Determine the [X, Y] coordinate at the center of the cell enclosing the given text.  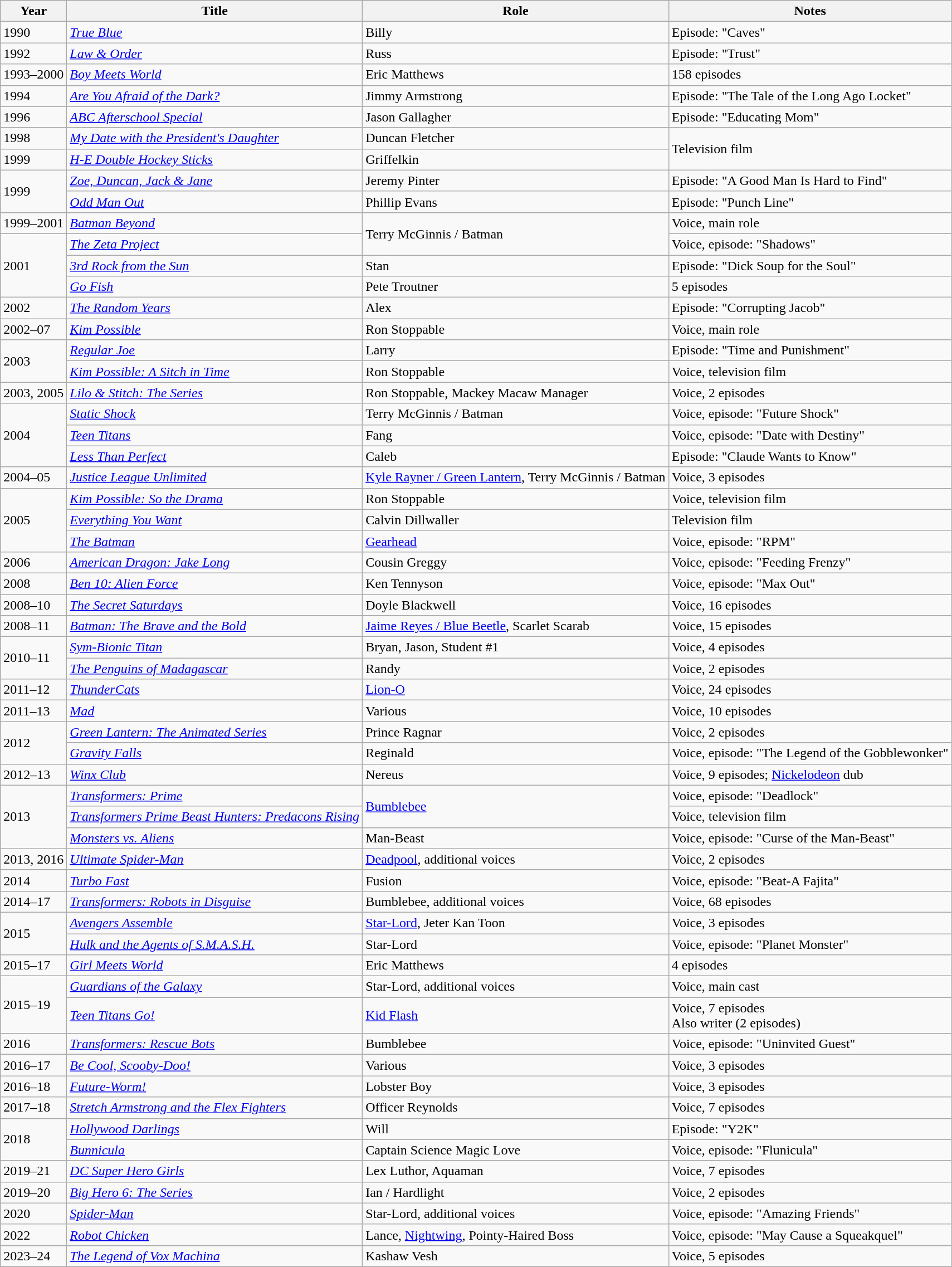
Lance, Nightwing, Pointy-Haired Boss [516, 1235]
2014–17 [33, 901]
Future-Worm! [215, 1086]
Episode: "Trust" [810, 53]
Voice, 68 episodes [810, 901]
2006 [33, 562]
The Legend of Vox Machina [215, 1256]
Voice, episode: "Beat-A Fajita" [810, 880]
Lion-O [516, 690]
Episode: "The Tale of the Long Ago Locket" [810, 96]
2012 [33, 743]
2008–11 [33, 626]
Calvin Dillwaller [516, 520]
Voice, 4 episodes [810, 647]
The Random Years [215, 308]
Voice, episode: "Date with Destiny" [810, 435]
Kim Possible [215, 329]
Voice, 16 episodes [810, 605]
2017–18 [33, 1108]
Be Cool, Scooby-Doo! [215, 1065]
Regular Joe [215, 350]
2001 [33, 265]
Star-Lord, Jeter Kan Toon [516, 923]
Captain Science Magic Love [516, 1150]
Hollywood Darlings [215, 1129]
2011–13 [33, 711]
Winx Club [215, 774]
Lilo & Stitch: The Series [215, 393]
Phillip Evans [516, 202]
Big Hero 6: The Series [215, 1192]
Episode: "Time and Punishment" [810, 350]
Voice, episode: "May Cause a Squeakquel" [810, 1235]
Teen Titans [215, 435]
Static Shock [215, 414]
Voice, episode: "Amazing Friends" [810, 1214]
Justice League Unlimited [215, 477]
Transformers: Robots in Disguise [215, 901]
2013 [33, 817]
Deadpool, additional voices [516, 859]
2004–05 [33, 477]
Transformers Prime Beast Hunters: Predacons Rising [215, 817]
Voice, 15 episodes [810, 626]
2019–20 [33, 1192]
Girl Meets World [215, 966]
Monsters vs. Aliens [215, 838]
Officer Reynolds [516, 1108]
3rd Rock from the Sun [215, 266]
Voice, episode: "Flunicula" [810, 1150]
Kid Flash [516, 1015]
Kim Possible: A Sitch in Time [215, 372]
Voice, episode: "Deadlock" [810, 796]
Episode: "Punch Line" [810, 202]
2016–18 [33, 1086]
Lex Luthor, Aquaman [516, 1171]
Griffelkin [516, 159]
Green Lantern: The Animated Series [215, 732]
Episode: "Educating Mom" [810, 117]
Voice, episode: "Shadows" [810, 244]
Stan [516, 266]
2003, 2005 [33, 393]
2002–07 [33, 329]
Voice, episode: "Future Shock" [810, 414]
Voice, episode: "Max Out" [810, 583]
Voice, 5 episodes [810, 1256]
2015–19 [33, 1005]
Billy [516, 32]
Ron Stoppable, Mackey Macaw Manager [516, 393]
Gravity Falls [215, 753]
Jimmy Armstrong [516, 96]
Voice, 24 episodes [810, 690]
The Zeta Project [215, 244]
Go Fish [215, 287]
4 episodes [810, 966]
Voice, episode: "RPM" [810, 541]
Cousin Greggy [516, 562]
The Batman [215, 541]
2005 [33, 520]
Turbo Fast [215, 880]
Lobster Boy [516, 1086]
Alex [516, 308]
Man-Beast [516, 838]
H-E Double Hockey Sticks [215, 159]
Boy Meets World [215, 75]
Episode: "Caves" [810, 32]
2002 [33, 308]
2010–11 [33, 658]
2012–13 [33, 774]
The Penguins of Madagascar [215, 669]
Ken Tennyson [516, 583]
DC Super Hero Girls [215, 1171]
2016 [33, 1044]
1994 [33, 96]
5 episodes [810, 287]
Law & Order [215, 53]
Voice, episode: "Curse of the Man-Beast" [810, 838]
Transformers: Rescue Bots [215, 1044]
Notes [810, 11]
Pete Troutner [516, 287]
Role [516, 11]
1993–2000 [33, 75]
Voice, episode: "The Legend of the Gobblewonker" [810, 753]
Ian / Hardlight [516, 1192]
2008 [33, 583]
Ultimate Spider-Man [215, 859]
Are You Afraid of the Dark? [215, 96]
Hulk and the Agents of S.M.A.S.H. [215, 944]
Randy [516, 669]
2004 [33, 435]
Voice, episode: "Uninvited Guest" [810, 1044]
1990 [33, 32]
Jeremy Pinter [516, 181]
Voice, main cast [810, 987]
Ben 10: Alien Force [215, 583]
2015 [33, 933]
Duncan Fletcher [516, 138]
2016–17 [33, 1065]
Voice, 9 episodes; Nickelodeon dub [810, 774]
Title [215, 11]
2013, 2016 [33, 859]
2020 [33, 1214]
Doyle Blackwell [516, 605]
Bunnicula [215, 1150]
2018 [33, 1139]
ThunderCats [215, 690]
Larry [516, 350]
Episode: "Dick Soup for the Soul" [810, 266]
Episode: "Y2K" [810, 1129]
True Blue [215, 32]
Voice, 10 episodes [810, 711]
ABC Afterschool Special [215, 117]
Robot Chicken [215, 1235]
2022 [33, 1235]
Voice, 7 episodesAlso writer (2 episodes) [810, 1015]
Guardians of the Galaxy [215, 987]
Star-Lord [516, 944]
Kashaw Vesh [516, 1256]
American Dragon: Jake Long [215, 562]
Will [516, 1129]
2023–24 [33, 1256]
Avengers Assemble [215, 923]
Spider-Man [215, 1214]
Batman: The Brave and the Bold [215, 626]
Caleb [516, 456]
Bumblebee, additional voices [516, 901]
Stretch Armstrong and the Flex Fighters [215, 1108]
Nereus [516, 774]
Teen Titans Go! [215, 1015]
Prince Ragnar [516, 732]
2014 [33, 880]
Kyle Rayner / Green Lantern, Terry McGinnis / Batman [516, 477]
The Secret Saturdays [215, 605]
Jaime Reyes / Blue Beetle, Scarlet Scarab [516, 626]
Transformers: Prime [215, 796]
Jason Gallagher [516, 117]
Everything You Want [215, 520]
2015–17 [33, 966]
Batman Beyond [215, 223]
My Date with the President's Daughter [215, 138]
1996 [33, 117]
2011–12 [33, 690]
Mad [215, 711]
Less Than Perfect [215, 456]
Voice, episode: "Planet Monster" [810, 944]
Year [33, 11]
Kim Possible: So the Drama [215, 499]
Fang [516, 435]
Reginald [516, 753]
1999–2001 [33, 223]
2019–21 [33, 1171]
2003 [33, 361]
Episode: "Corrupting Jacob" [810, 308]
Russ [516, 53]
2008–10 [33, 605]
1992 [33, 53]
Fusion [516, 880]
158 episodes [810, 75]
Sym-Bionic Titan [215, 647]
Zoe, Duncan, Jack & Jane [215, 181]
Episode: "Claude Wants to Know" [810, 456]
Odd Man Out [215, 202]
1998 [33, 138]
Episode: "A Good Man Is Hard to Find" [810, 181]
Voice, episode: "Feeding Frenzy" [810, 562]
Gearhead [516, 541]
Bryan, Jason, Student #1 [516, 647]
